Return the (X, Y) coordinate for the center point of the cell that contains the specified text.  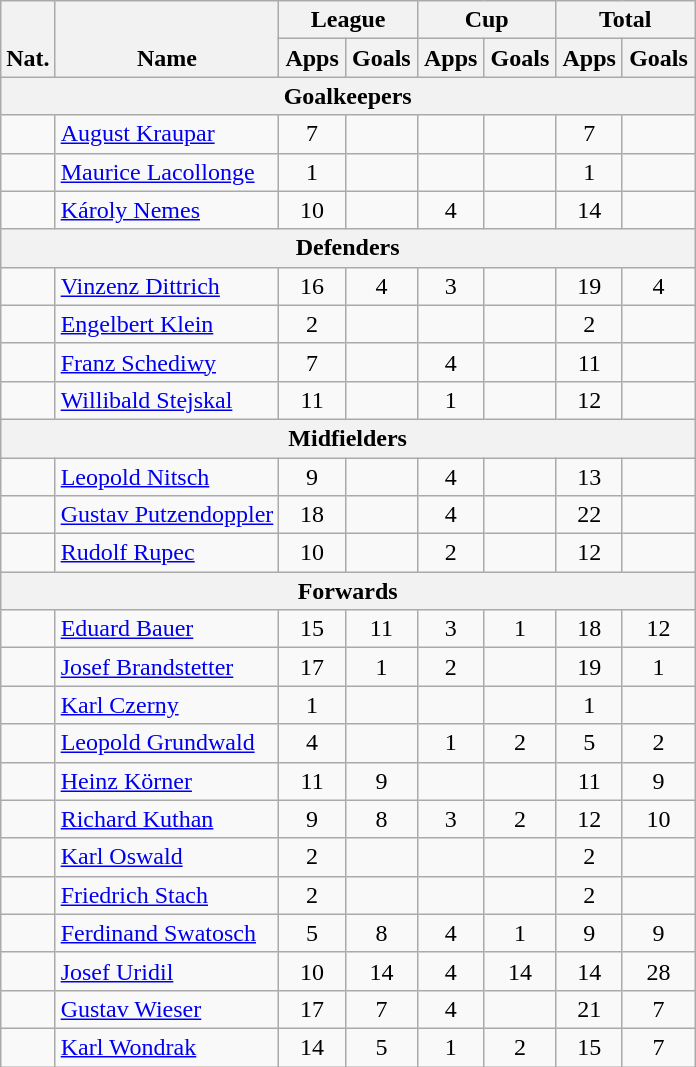
22 (590, 515)
Defenders (348, 248)
Maurice Lacollonge (167, 172)
Ferdinand Swatosch (167, 933)
Forwards (348, 591)
Károly Nemes (167, 210)
Eduard Bauer (167, 629)
Gustav Putzendoppler (167, 515)
28 (658, 971)
Name (167, 39)
Vinzenz Dittrich (167, 286)
Goalkeepers (348, 96)
Gustav Wieser (167, 1009)
Josef Uridil (167, 971)
Friedrich Stach (167, 895)
Midfielders (348, 438)
League (348, 20)
Heinz Körner (167, 781)
Leopold Nitsch (167, 477)
Nat. (28, 39)
Total (626, 20)
Karl Czerny (167, 705)
Karl Oswald (167, 857)
Leopold Grundwald (167, 743)
16 (312, 286)
August Kraupar (167, 134)
Rudolf Rupec (167, 553)
Josef Brandstetter (167, 667)
Willibald Stejskal (167, 400)
Richard Kuthan (167, 819)
Engelbert Klein (167, 324)
Karl Wondrak (167, 1047)
Franz Schediwy (167, 362)
13 (590, 477)
Cup (486, 20)
21 (590, 1009)
